For the text-containing cell, return its midpoint in [X, Y] coordinate format. 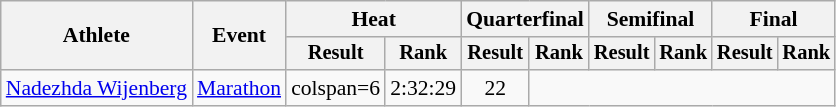
Final [774, 19]
Marathon [239, 88]
Semifinal [650, 19]
Heat [374, 19]
Quarterfinal [525, 19]
colspan=6 [336, 88]
Athlete [96, 36]
2:32:29 [423, 88]
Nadezhda Wijenberg [96, 88]
Event [239, 36]
22 [495, 88]
